Search for the cell housing the specified text and yield its (X, Y) center coordinate. 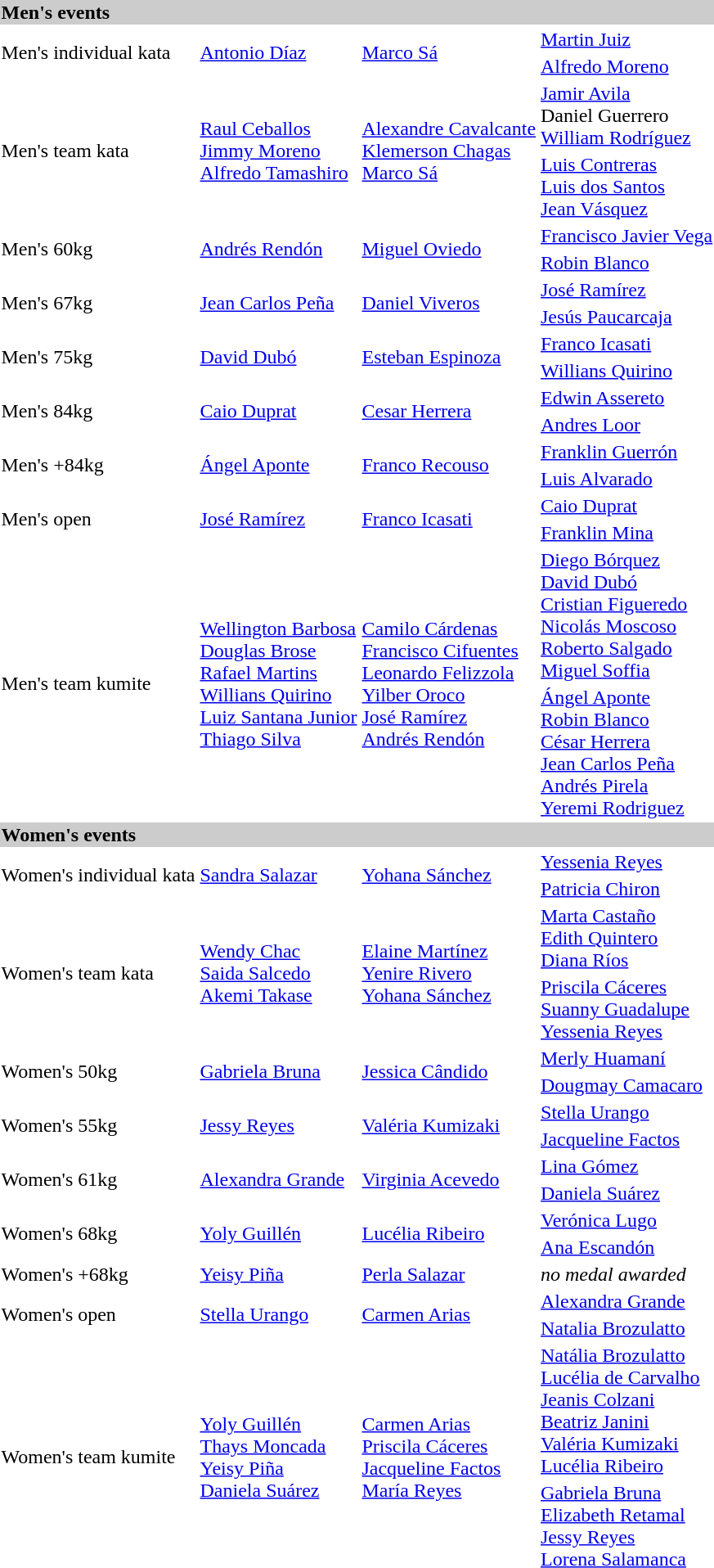
Gabriela Bruna (278, 1072)
Miguel Oviedo (449, 249)
Jacqueline Factos (626, 1139)
Men's individual kata (98, 52)
Wendy ChacSaida SalcedoAkemi Takase (278, 974)
Esteban Espinoza (449, 357)
Priscila CáceresSuanny GuadalupeYessenia Reyes (626, 1009)
Natália BrozulattoLucélia de CarvalhoJeanis ColzaniBeatriz JaniniValéria KumizakiLucélia Ribeiro (626, 1411)
Edwin Assereto (626, 398)
Virginia Acevedo (449, 1180)
Perla Salazar (449, 1274)
Men's 60kg (98, 249)
Women's 61kg (98, 1180)
Luis Alvarado (626, 479)
Women's 50kg (98, 1072)
Women's team kata (98, 974)
Marta CastañoEdith QuinteroDiana Ríos (626, 938)
Jessy Reyes (278, 1126)
Merly Huamaní (626, 1058)
Lina Gómez (626, 1166)
Dougmay Camacaro (626, 1085)
Cesar Herrera (449, 411)
Men's team kata (98, 151)
Robin Blanco (626, 263)
Verónica Lugo (626, 1220)
Women's 68kg (98, 1234)
Elaine MartínezYenire RiveroYohana Sánchez (449, 974)
Francisco Javier Vega (626, 236)
Jesús Paucarcaja (626, 317)
Women's events (357, 835)
Women's open (98, 1314)
Raul CeballosJimmy MorenoAlfredo Tamashiro (278, 151)
Women's 55kg (98, 1126)
Ángel Aponte (278, 465)
Alfredo Moreno (626, 66)
Ángel AponteRobin BlancoCésar HerreraJean Carlos PeñaAndrés PirelaYeremi Rodriguez (626, 753)
Antonio Díaz (278, 52)
Men's 75kg (98, 357)
Marco Sá (449, 52)
Men's open (98, 519)
Yeisy Piña (278, 1274)
Andrés Rendón (278, 249)
Andres Loor (626, 425)
Men's +84kg (98, 465)
Men's 84kg (98, 411)
Valéria Kumizaki (449, 1126)
Natalia Brozulatto (626, 1328)
Luis ContrerasLuis dos SantosJean Vásquez (626, 187)
Sandra Salazar (278, 876)
Patricia Chiron (626, 889)
Yessenia Reyes (626, 862)
Franklin Guerrón (626, 452)
Franco Recouso (449, 465)
Ana Escandón (626, 1247)
Women's +68kg (98, 1274)
no medal awarded (626, 1274)
David Dubó (278, 357)
Men's events (357, 12)
Men's team kumite (98, 684)
Women's individual kata (98, 876)
Wellington BarbosaDouglas BroseRafael MartinsWillians QuirinoLuiz Santana JuniorThiago Silva (278, 684)
Yohana Sánchez (449, 876)
Daniela Suárez (626, 1193)
Willians Quirino (626, 371)
Martin Juiz (626, 39)
Diego BórquezDavid DubóCristian FigueredoNicolás MoscosoRoberto SalgadoMiguel Soffia (626, 615)
Carmen Arias (449, 1314)
Jessica Cândido (449, 1072)
Camilo CárdenasFrancisco CifuentesLeonardo FelizzolaYilber OrocoJosé RamírezAndrés Rendón (449, 684)
Lucélia Ribeiro (449, 1234)
Jean Carlos Peña (278, 303)
Yoly Guillén (278, 1234)
Franklin Mina (626, 533)
Alexandre CavalcanteKlemerson ChagasMarco Sá (449, 151)
Daniel Viveros (449, 303)
Men's 67kg (98, 303)
Jamir AvilaDaniel GuerreroWilliam Rodríguez (626, 115)
